Output the [x, y] coordinate of the center of the cell containing the given text.  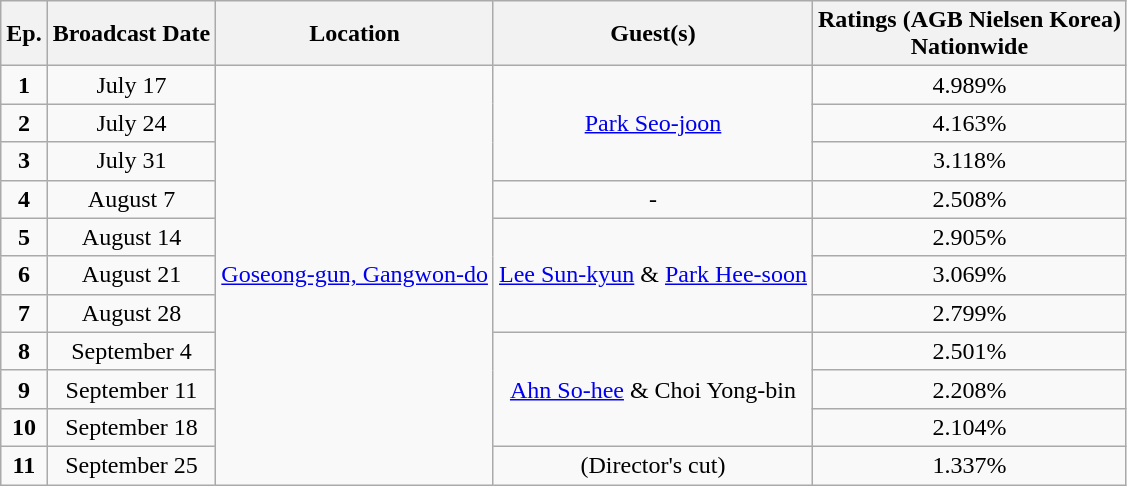
7 [24, 313]
2 [24, 123]
2.104% [969, 427]
1.337% [969, 465]
- [652, 199]
July 17 [132, 85]
3 [24, 161]
Guest(s) [652, 34]
Broadcast Date [132, 34]
July 24 [132, 123]
September 18 [132, 427]
July 31 [132, 161]
Ratings (AGB Nielsen Korea)Nationwide [969, 34]
5 [24, 237]
2.799% [969, 313]
September 11 [132, 389]
3.118% [969, 161]
Ep. [24, 34]
August 28 [132, 313]
4 [24, 199]
August 21 [132, 275]
2.508% [969, 199]
9 [24, 389]
2.905% [969, 237]
Location [355, 34]
2.501% [969, 351]
10 [24, 427]
3.069% [969, 275]
4.163% [969, 123]
1 [24, 85]
2.208% [969, 389]
Lee Sun-kyun & Park Hee-soon [652, 275]
August 7 [132, 199]
Goseong-gun, Gangwon-do [355, 276]
4.989% [969, 85]
(Director's cut) [652, 465]
Park Seo-joon [652, 123]
11 [24, 465]
September 4 [132, 351]
8 [24, 351]
August 14 [132, 237]
Ahn So-hee & Choi Yong-bin [652, 389]
6 [24, 275]
September 25 [132, 465]
